Capture the cell that displays the provided text and extract its [X, Y] central coordinate. 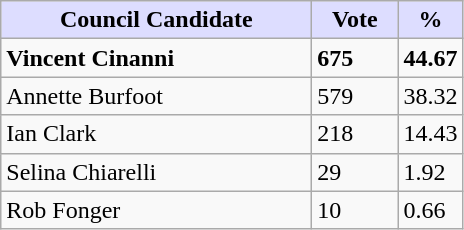
Selina Chiarelli [156, 172]
Ian Clark [156, 134]
1.92 [430, 172]
0.66 [430, 210]
44.67 [430, 58]
% [430, 20]
Rob Fonger [156, 210]
675 [355, 58]
218 [355, 134]
Vote [355, 20]
Vincent Cinanni [156, 58]
579 [355, 96]
14.43 [430, 134]
Council Candidate [156, 20]
10 [355, 210]
38.32 [430, 96]
Annette Burfoot [156, 96]
29 [355, 172]
